Extract the [x, y] coordinate from the center of the cell holding the provided text.  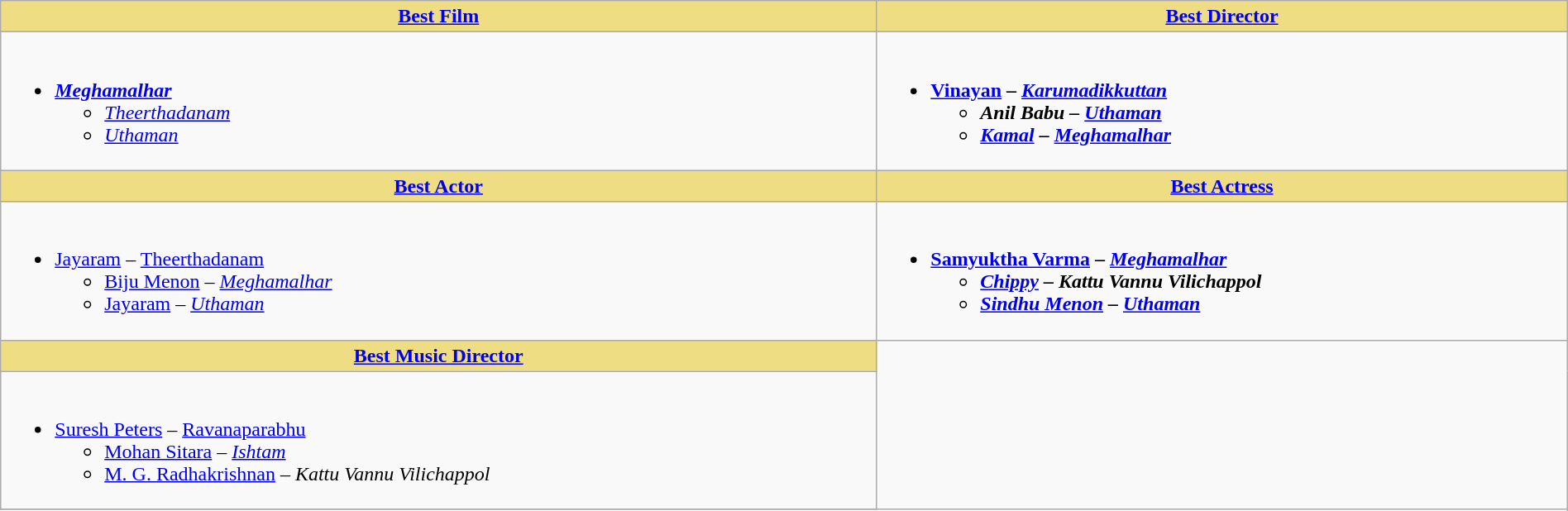
Suresh Peters – RavanaparabhuMohan Sitara – IshtamM. G. Radhakrishnan – Kattu Vannu Vilichappol [438, 440]
Best Music Director [438, 356]
Best Actress [1222, 186]
Vinayan – KarumadikkuttanAnil Babu – UthamanKamal – Meghamalhar [1222, 101]
Best Director [1222, 17]
Jayaram – TheerthadanamBiju Menon – MeghamalharJayaram – Uthaman [438, 271]
Best Actor [438, 186]
Samyuktha Varma – MeghamalharChippy – Kattu Vannu VilichappolSindhu Menon – Uthaman [1222, 271]
MeghamalharTheerthadanamUthaman [438, 101]
Best Film [438, 17]
